Find where the given text appears and provide that cell's center as (X, Y) coordinate. 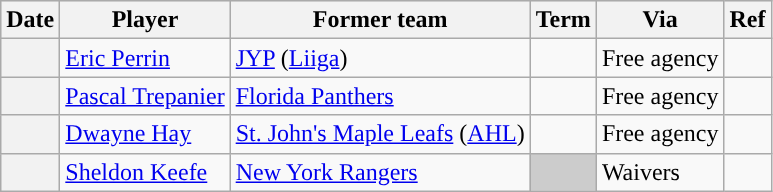
Ref (748, 20)
Dwayne Hay (145, 134)
New York Rangers (380, 172)
Former team (380, 20)
Term (563, 20)
JYP (Liiga) (380, 58)
Player (145, 20)
Pascal Trepanier (145, 96)
St. John's Maple Leafs (AHL) (380, 134)
Date (30, 20)
Florida Panthers (380, 96)
Sheldon Keefe (145, 172)
Waivers (660, 172)
Via (660, 20)
Eric Perrin (145, 58)
